Return the (X, Y) coordinate for the center point of the cell that contains the specified text.  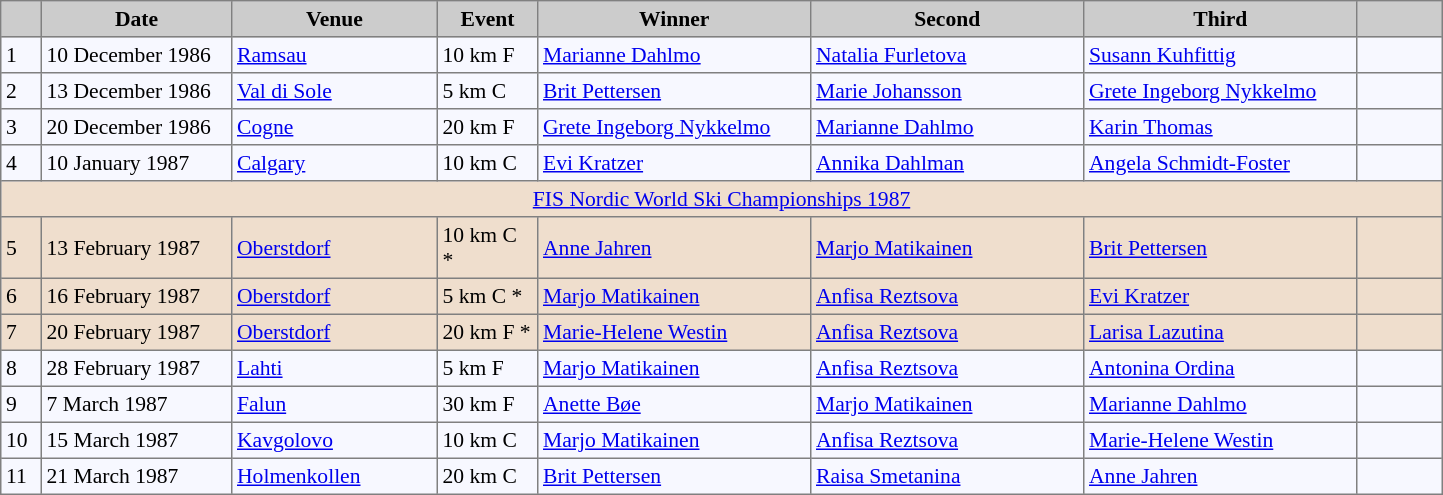
20 km F * (487, 332)
5 km F (487, 368)
Third (1220, 19)
Annika Dahlman (948, 163)
Venue (335, 19)
Antonina Ordina (1220, 368)
Kavgolovo (335, 440)
FIS Nordic World Ski Championships 1987 (722, 199)
8 (21, 368)
15 March 1987 (136, 440)
Winner (674, 19)
7 (21, 332)
Angela Schmidt-Foster (1220, 163)
21 March 1987 (136, 476)
11 (21, 476)
10 km C * (487, 248)
Ramsau (335, 55)
10 (21, 440)
13 December 1986 (136, 91)
Falun (335, 404)
20 December 1986 (136, 127)
3 (21, 127)
1 (21, 55)
Cogne (335, 127)
20 km F (487, 127)
4 (21, 163)
Marie Johansson (948, 91)
6 (21, 296)
Val di Sole (335, 91)
10 km F (487, 55)
5 km C * (487, 296)
Calgary (335, 163)
10 January 1987 (136, 163)
Event (487, 19)
Larisa Lazutina (1220, 332)
2 (21, 91)
5 km C (487, 91)
Natalia Furletova (948, 55)
20 February 1987 (136, 332)
Raisa Smetanina (948, 476)
Second (948, 19)
7 March 1987 (136, 404)
28 February 1987 (136, 368)
5 (21, 248)
Susann Kuhfittig (1220, 55)
Lahti (335, 368)
Anette Bøe (674, 404)
Holmenkollen (335, 476)
Karin Thomas (1220, 127)
20 km C (487, 476)
Date (136, 19)
9 (21, 404)
10 December 1986 (136, 55)
16 February 1987 (136, 296)
13 February 1987 (136, 248)
30 km F (487, 404)
